From the cell containing the given text, extract its center point as [X, Y] coordinate. 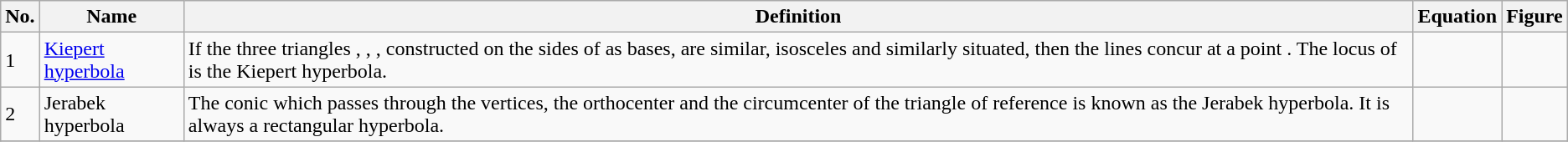
2 [20, 114]
Jerabek hyperbola [111, 114]
1 [20, 60]
Definition [798, 17]
Name [111, 17]
Kiepert hyperbola [111, 60]
Equation [1457, 17]
Figure [1534, 17]
No. [20, 17]
